Detect which cell encompasses the target text, then output its [x, y] center coordinate. 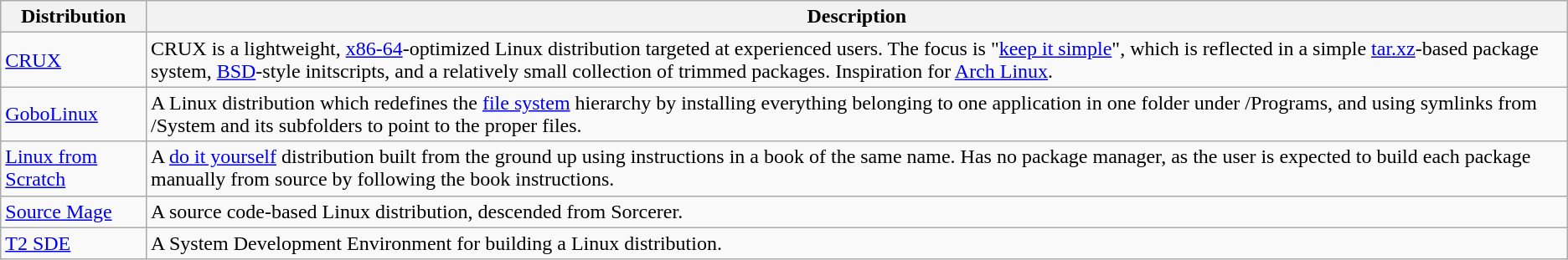
CRUX [74, 60]
Source Mage [74, 212]
Description [856, 17]
Linux from Scratch [74, 169]
T2 SDE [74, 243]
A source code-based Linux distribution, descended from Sorcerer. [856, 212]
Distribution [74, 17]
A System Development Environment for building a Linux distribution. [856, 243]
GoboLinux [74, 114]
